Extract the (X, Y) coordinate from the center of the cell holding the provided text.  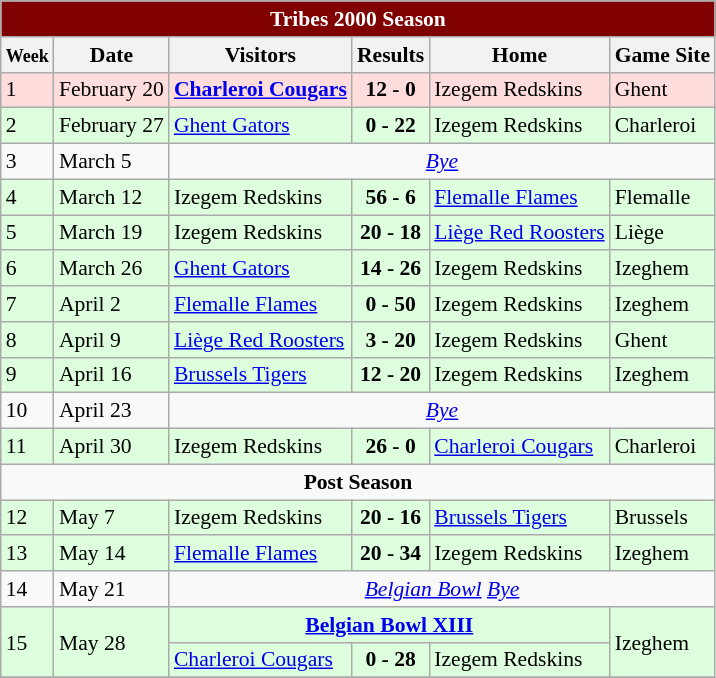
12 - 20 (390, 375)
7 (28, 304)
14 - 26 (390, 269)
Game Site (662, 55)
26 - 0 (390, 447)
April 16 (112, 375)
May 28 (112, 642)
Brussels (662, 518)
May 21 (112, 589)
5 (28, 233)
3 - 20 (390, 340)
20 - 18 (390, 233)
May 7 (112, 518)
0 - 22 (390, 126)
Belgian Bowl Bye (442, 589)
Results (390, 55)
Flemalle (662, 197)
Post Season (358, 482)
12 - 0 (390, 90)
Liège (662, 233)
April 2 (112, 304)
February 27 (112, 126)
0 - 50 (390, 304)
Week (28, 55)
4 (28, 197)
6 (28, 269)
0 - 28 (390, 660)
May 14 (112, 554)
20 - 16 (390, 518)
13 (28, 554)
April 30 (112, 447)
Visitors (260, 55)
2 (28, 126)
8 (28, 340)
March 5 (112, 162)
20 - 34 (390, 554)
11 (28, 447)
14 (28, 589)
Tribes 2000 Season (358, 19)
March 19 (112, 233)
April 9 (112, 340)
Belgian Bowl XIII (390, 625)
1 (28, 90)
15 (28, 642)
3 (28, 162)
February 20 (112, 90)
March 26 (112, 269)
10 (28, 411)
12 (28, 518)
Date (112, 55)
56 - 6 (390, 197)
9 (28, 375)
March 12 (112, 197)
Home (519, 55)
April 23 (112, 411)
